Identify which cell holds the provided text, then report its (X, Y) central coordinate. 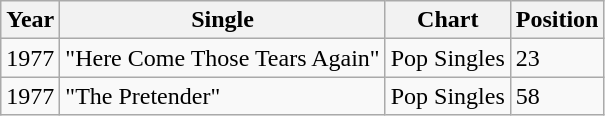
Chart (448, 20)
"The Pretender" (222, 96)
Single (222, 20)
Position (557, 20)
58 (557, 96)
"Here Come Those Tears Again" (222, 58)
23 (557, 58)
Year (30, 20)
